Return (x, y) of the center of cell containing provided text 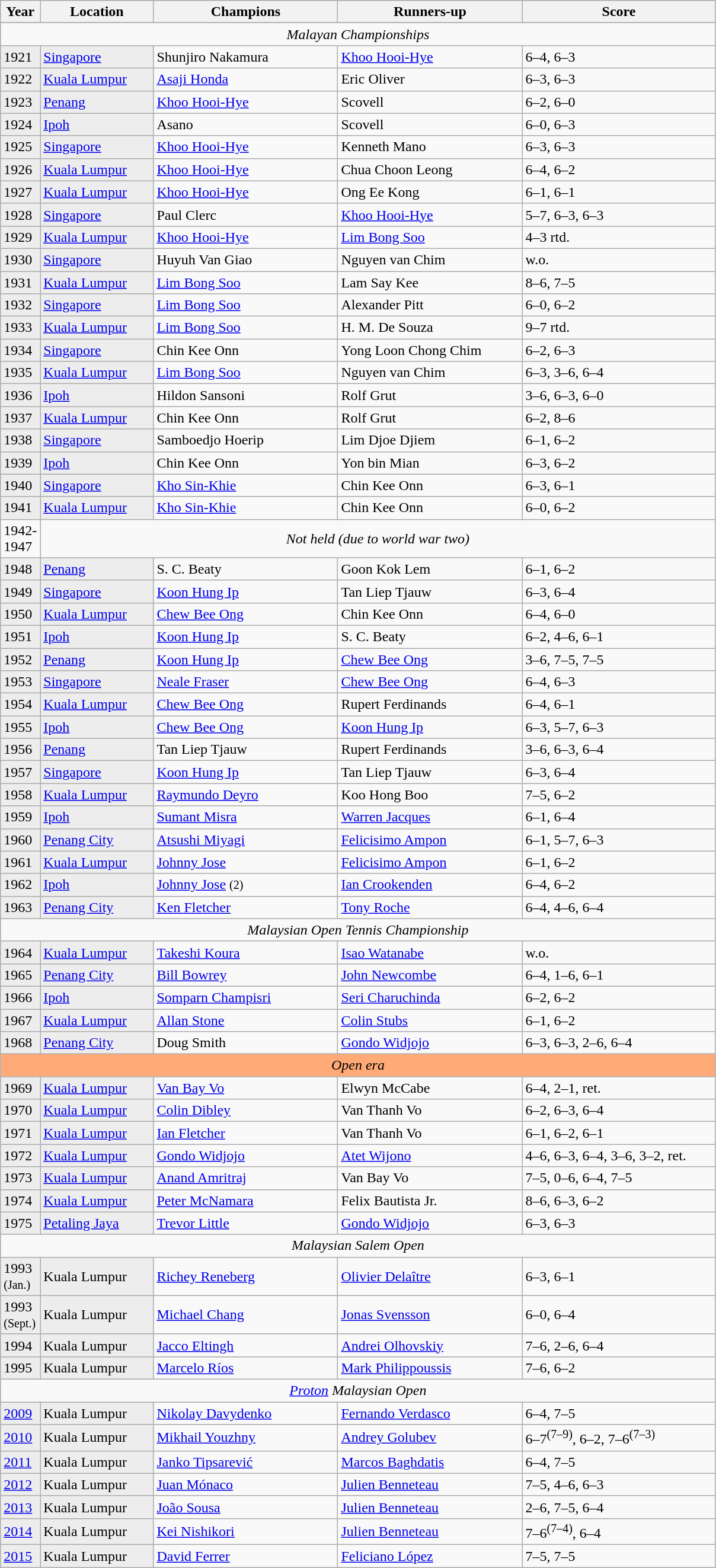
Janko Tipsarević (245, 1462)
8–6, 6–3, 6–2 (619, 1201)
1937 (20, 418)
6–3, 6–2 (619, 463)
Fernando Verdasco (430, 1413)
1975 (20, 1223)
6–2, 4–6, 6–1 (619, 636)
Open era (358, 1065)
Isao Watanabe (430, 952)
Raymundo Deyro (245, 795)
6–4, 4–6, 6–4 (619, 907)
2–6, 7–5, 6–4 (619, 1507)
1949 (20, 591)
1952 (20, 660)
8–6, 7–5 (619, 283)
2012 (20, 1484)
H. M. De Souza (430, 328)
1962 (20, 885)
Sumant Misra (245, 817)
Johnny Jose (245, 862)
Elwyn McCabe (430, 1088)
6–2, 8–6 (619, 418)
Juan Mónaco (245, 1484)
Richey Reneberg (245, 1276)
Doug Smith (245, 1043)
1995 (20, 1368)
7–5, 0–6, 6–4, 7–5 (619, 1178)
Not held (due to world war two) (378, 538)
Marcos Baghdatis (430, 1462)
6–1, 6–2, 6–1 (619, 1133)
Ian Fletcher (245, 1133)
1959 (20, 817)
1957 (20, 772)
1955 (20, 727)
Jonas Svensson (430, 1314)
7–6(7–4), 6–4 (619, 1531)
Year (20, 12)
Location (97, 12)
Johnny Jose (2) (245, 885)
1958 (20, 795)
9–7 rtd. (619, 328)
Takeshi Koura (245, 952)
1938 (20, 440)
Atsushi Miyagi (245, 840)
Runners-up (430, 12)
2014 (20, 1531)
Seri Charuchinda (430, 997)
Samboedjo Hoerip (245, 440)
2011 (20, 1462)
1993 (Sept.) (20, 1314)
3–6, 7–5, 7–5 (619, 660)
6–0, 6–3 (619, 124)
4–6, 6–3, 6–4, 3–6, 3–2, ret. (619, 1156)
Bill Bowrey (245, 975)
1930 (20, 260)
Colin Dibley (245, 1111)
1967 (20, 1020)
3–6, 6–3, 6–0 (619, 395)
Colin Stubs (430, 1020)
1929 (20, 237)
Malaysian Salem Open (358, 1246)
2009 (20, 1413)
Asaji Honda (245, 79)
1925 (20, 147)
1948 (20, 569)
1942-1947 (20, 538)
7–5, 6–2 (619, 795)
1927 (20, 192)
Michael Chang (245, 1314)
1971 (20, 1133)
Andrei Olhovskiy (430, 1345)
6–4, 6–0 (619, 614)
John Newcombe (430, 975)
1923 (20, 102)
2015 (20, 1556)
7–6, 6–2 (619, 1368)
1974 (20, 1201)
1970 (20, 1111)
Allan Stone (245, 1020)
1993 (Jan.) (20, 1276)
Feliciano López (430, 1556)
Huyuh Van Giao (245, 260)
Warren Jacques (430, 817)
Nikolay Davydenko (245, 1413)
6–0, 6–4 (619, 1314)
1936 (20, 395)
1940 (20, 485)
1933 (20, 328)
Ken Fletcher (245, 907)
Paul Clerc (245, 215)
Andrey Golubev (430, 1438)
6–2, 6–0 (619, 102)
6–2, 6–2 (619, 997)
6–7(7–9), 6–2, 7–6(7–3) (619, 1438)
Kei Nishikori (245, 1531)
Somparn Champisri (245, 997)
Chua Choon Leong (430, 169)
Petaling Jaya (97, 1223)
1951 (20, 636)
1994 (20, 1345)
1939 (20, 463)
6–4, 1–6, 6–1 (619, 975)
1964 (20, 952)
Malayan Championships (358, 34)
6–2, 6–3 (619, 350)
1969 (20, 1088)
1935 (20, 373)
6–3, 5–7, 6–3 (619, 727)
Hildon Sansoni (245, 395)
1968 (20, 1043)
Anand Amritraj (245, 1178)
Trevor Little (245, 1223)
1953 (20, 682)
1950 (20, 614)
Yon bin Mian (430, 463)
1956 (20, 750)
Felix Bautista Jr. (430, 1201)
Tony Roche (430, 907)
Ong Ee Kong (430, 192)
6–3, 3–6, 6–4 (619, 373)
1934 (20, 350)
João Sousa (245, 1507)
1932 (20, 305)
Peter McNamara (245, 1201)
6–1, 6–1 (619, 192)
1926 (20, 169)
6–2, 6–3, 6–4 (619, 1111)
1941 (20, 508)
1954 (20, 705)
1973 (20, 1178)
1931 (20, 283)
4–3 rtd. (619, 237)
6–4, 2–1, ret. (619, 1088)
Yong Loon Chong Chim (430, 350)
Koo Hong Boo (430, 795)
Malaysian Open Tennis Championship (358, 930)
Mark Philippoussis (430, 1368)
7–5, 4–6, 6–3 (619, 1484)
1960 (20, 840)
Champions (245, 12)
Goon Kok Lem (430, 569)
Marcelo Ríos (245, 1368)
3–6, 6–3, 6–4 (619, 750)
1966 (20, 997)
Alexander Pitt (430, 305)
1972 (20, 1156)
Ian Crookenden (430, 885)
Mikhail Youzhny (245, 1438)
6–1, 5–7, 6–3 (619, 840)
Asano (245, 124)
5–7, 6–3, 6–3 (619, 215)
Score (619, 12)
7–5, 7–5 (619, 1556)
1928 (20, 215)
Olivier Delaître (430, 1276)
Kenneth Mano (430, 147)
1963 (20, 907)
6–3, 6–3, 2–6, 6–4 (619, 1043)
Lam Say Kee (430, 283)
1921 (20, 57)
6–4, 6–1 (619, 705)
1922 (20, 79)
Jacco Eltingh (245, 1345)
2013 (20, 1507)
Lim Djoe Djiem (430, 440)
1961 (20, 862)
2010 (20, 1438)
Shunjiro Nakamura (245, 57)
6–1, 6–4 (619, 817)
Eric Oliver (430, 79)
Neale Fraser (245, 682)
David Ferrer (245, 1556)
Proton Malaysian Open (358, 1390)
7–6, 2–6, 6–4 (619, 1345)
1965 (20, 975)
1924 (20, 124)
Atet Wijono (430, 1156)
